Pinpoint the cell where the given text exists, returning its (x, y) midpoint coordinate. 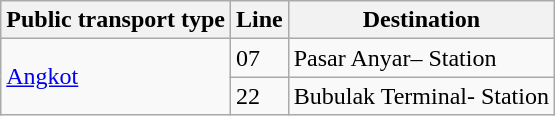
22 (259, 96)
Line (259, 20)
Public transport type (116, 20)
Destination (421, 20)
Angkot (116, 77)
Bubulak Terminal- Station (421, 96)
Pasar Anyar– Station (421, 58)
07 (259, 58)
